Output the [x, y] coordinate of the center of the cell containing the given text.  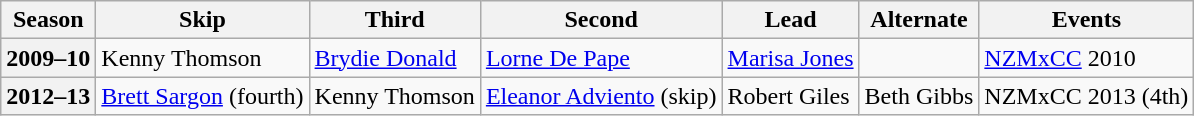
Brett Sargon (fourth) [202, 96]
2009–10 [48, 58]
Lorne De Pape [601, 58]
Lead [790, 20]
Eleanor Adviento (skip) [601, 96]
NZMxCC 2010 [1086, 58]
Brydie Donald [394, 58]
Season [48, 20]
Beth Gibbs [919, 96]
Events [1086, 20]
Skip [202, 20]
Robert Giles [790, 96]
NZMxCC 2013 (4th) [1086, 96]
Second [601, 20]
Marisa Jones [790, 58]
2012–13 [48, 96]
Third [394, 20]
Alternate [919, 20]
